Output the (x, y) coordinate of the center of the cell containing the given text.  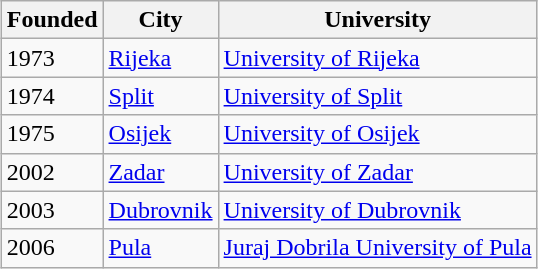
University (378, 20)
University of Osijek (378, 134)
2003 (52, 210)
1973 (52, 58)
Founded (52, 20)
University of Zadar (378, 172)
1975 (52, 134)
Zadar (160, 172)
City (160, 20)
2006 (52, 248)
Rijeka (160, 58)
Juraj Dobrila University of Pula (378, 248)
Pula (160, 248)
Osijek (160, 134)
2002 (52, 172)
Split (160, 96)
1974 (52, 96)
Dubrovnik (160, 210)
University of Dubrovnik (378, 210)
University of Split (378, 96)
University of Rijeka (378, 58)
